Capture the cell that displays the provided text and extract its (X, Y) central coordinate. 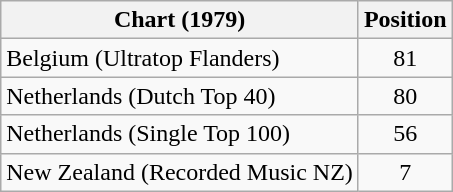
Position (405, 20)
New Zealand (Recorded Music NZ) (180, 172)
80 (405, 96)
Belgium (Ultratop Flanders) (180, 58)
Netherlands (Dutch Top 40) (180, 96)
56 (405, 134)
7 (405, 172)
Netherlands (Single Top 100) (180, 134)
Chart (1979) (180, 20)
81 (405, 58)
